Find where the given text appears and provide that cell's center as [X, Y] coordinate. 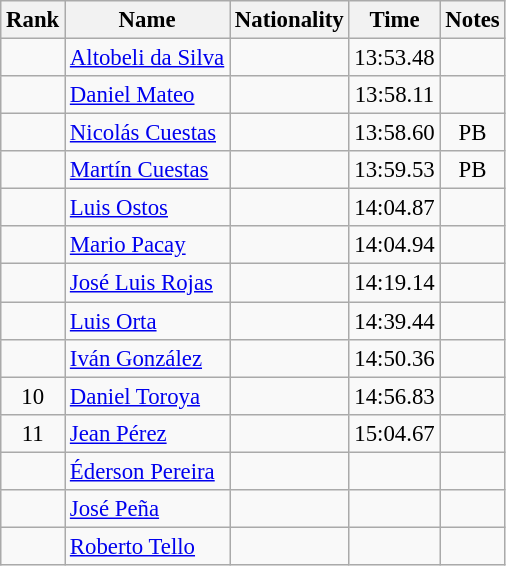
14:19.14 [394, 283]
14:50.36 [394, 358]
Luis Orta [148, 321]
10 [33, 396]
14:04.87 [394, 208]
13:58.11 [394, 95]
Nationality [290, 20]
Altobeli da Silva [148, 58]
José Peña [148, 509]
Roberto Tello [148, 546]
14:56.83 [394, 396]
Time [394, 20]
11 [33, 433]
Iván González [148, 358]
Luis Ostos [148, 208]
13:59.53 [394, 170]
Daniel Toroya [148, 396]
15:04.67 [394, 433]
Martín Cuestas [148, 170]
13:58.60 [394, 133]
Rank [33, 20]
Name [148, 20]
Jean Pérez [148, 433]
Daniel Mateo [148, 95]
Notes [472, 20]
Mario Pacay [148, 245]
13:53.48 [394, 58]
14:04.94 [394, 245]
Nicolás Cuestas [148, 133]
José Luis Rojas [148, 283]
14:39.44 [394, 321]
Éderson Pereira [148, 471]
